Output the [x, y] coordinate of the center of the cell containing the given text.  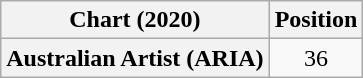
Chart (2020) [135, 20]
Australian Artist (ARIA) [135, 58]
36 [316, 58]
Position [316, 20]
